Pinpoint the cell where the given text exists, returning its (X, Y) midpoint coordinate. 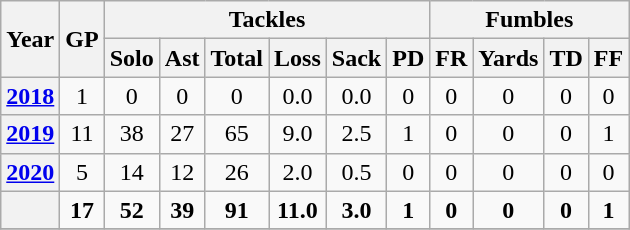
17 (82, 210)
Total (237, 58)
Tackles (267, 20)
2.0 (298, 172)
Year (30, 39)
TD (566, 58)
Yards (508, 58)
Ast (182, 58)
Solo (132, 58)
27 (182, 134)
9.0 (298, 134)
14 (132, 172)
91 (237, 210)
2019 (30, 134)
3.0 (356, 210)
2018 (30, 96)
5 (82, 172)
52 (132, 210)
65 (237, 134)
FF (608, 58)
26 (237, 172)
11.0 (298, 210)
0.5 (356, 172)
11 (82, 134)
12 (182, 172)
Loss (298, 58)
FR (452, 58)
39 (182, 210)
2.5 (356, 134)
Sack (356, 58)
38 (132, 134)
2020 (30, 172)
GP (82, 39)
Fumbles (530, 20)
PD (408, 58)
